Return the (X, Y) coordinate for the center point of the cell that contains the specified text.  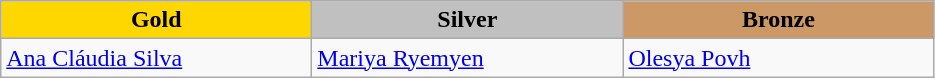
Mariya Ryemyen (468, 58)
Bronze (778, 20)
Gold (156, 20)
Silver (468, 20)
Olesya Povh (778, 58)
Ana Cláudia Silva (156, 58)
